Provide the [x, y] coordinate of the cell's center where the given text is located.  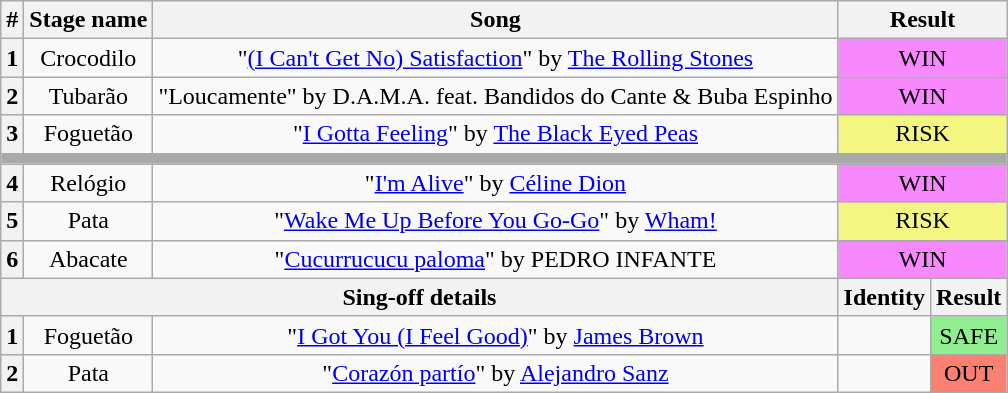
"I Gotta Feeling" by The Black Eyed Peas [496, 134]
Identity [884, 297]
"Wake Me Up Before You Go-Go" by Wham! [496, 221]
Abacate [88, 259]
5 [12, 221]
"Corazón partío" by Alejandro Sanz [496, 373]
"Loucamente" by D.A.M.A. feat. Bandidos do Cante & Buba Espinho [496, 96]
Relógio [88, 183]
"(I Can't Get No) Satisfaction" by The Rolling Stones [496, 58]
Crocodilo [88, 58]
# [12, 20]
6 [12, 259]
"I Got You (I Feel Good)" by James Brown [496, 335]
3 [12, 134]
"Cucurrucucu paloma" by PEDRO INFANTE [496, 259]
Sing-off details [420, 297]
"I'm Alive" by Céline Dion [496, 183]
OUT [968, 373]
Tubarão [88, 96]
Stage name [88, 20]
Song [496, 20]
4 [12, 183]
SAFE [968, 335]
